Search for the cell housing the specified text and yield its [x, y] center coordinate. 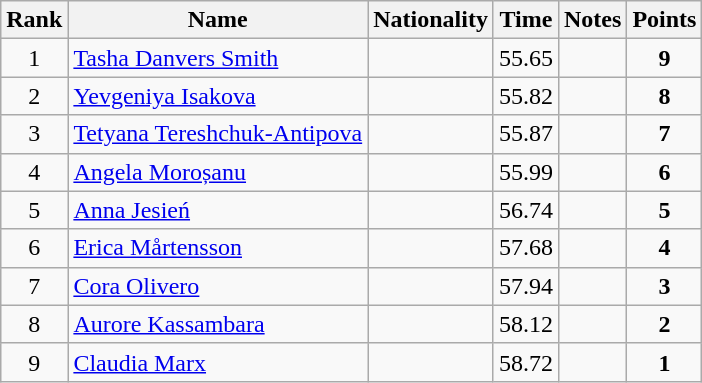
57.68 [526, 248]
Rank [34, 20]
Name [218, 20]
56.74 [526, 210]
Points [664, 20]
Aurore Kassambara [218, 324]
55.87 [526, 134]
Time [526, 20]
Cora Olivero [218, 286]
Yevgeniya Isakova [218, 96]
58.12 [526, 324]
55.99 [526, 172]
Nationality [431, 20]
55.65 [526, 58]
55.82 [526, 96]
Notes [592, 20]
58.72 [526, 362]
Tasha Danvers Smith [218, 58]
Erica Mårtensson [218, 248]
57.94 [526, 286]
Claudia Marx [218, 362]
Tetyana Tereshchuk-Antipova [218, 134]
Angela Moroșanu [218, 172]
Anna Jesień [218, 210]
